Scan for the cell matching the given text and deliver its (X, Y) coordinate at center. 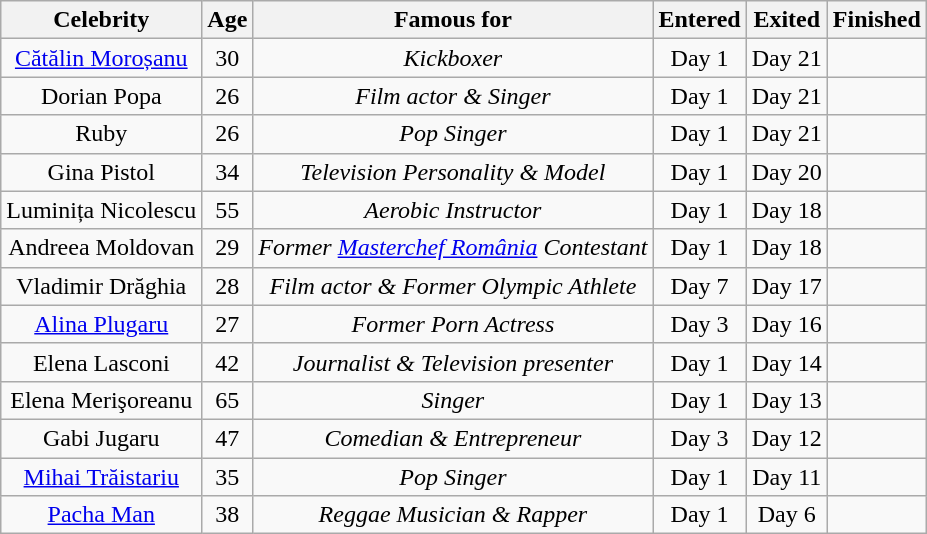
Finished (876, 20)
Day 17 (786, 286)
42 (228, 362)
28 (228, 286)
Journalist & Television presenter (453, 362)
34 (228, 172)
Celebrity (102, 20)
Famous for (453, 20)
Day 6 (786, 515)
Mihai Trăistariu (102, 477)
Former Masterchef România Contestant (453, 248)
Andreea Moldovan (102, 248)
Day 7 (700, 286)
Vladimir Drăghia (102, 286)
Former Porn Actress (453, 324)
Entered (700, 20)
Gabi Jugaru (102, 438)
Exited (786, 20)
30 (228, 58)
Reggae Musician & Rapper (453, 515)
Comedian & Entrepreneur (453, 438)
Luminița Nicolescu (102, 210)
Ruby (102, 134)
Cătălin Moroșanu (102, 58)
Elena Merişoreanu (102, 400)
Singer (453, 400)
Day 16 (786, 324)
27 (228, 324)
Pacha Man (102, 515)
Film actor & Former Olympic Athlete (453, 286)
Film actor & Singer (453, 96)
Day 11 (786, 477)
Kickboxer (453, 58)
Day 20 (786, 172)
Television Personality & Model (453, 172)
38 (228, 515)
Alina Plugaru (102, 324)
Aerobic Instructor (453, 210)
65 (228, 400)
35 (228, 477)
Day 12 (786, 438)
Age (228, 20)
Day 14 (786, 362)
Day 13 (786, 400)
55 (228, 210)
Gina Pistol (102, 172)
Elena Lasconi (102, 362)
47 (228, 438)
29 (228, 248)
Dorian Popa (102, 96)
